From the cell containing the given text, extract its center point as (X, Y) coordinate. 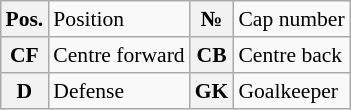
GK (212, 91)
CB (212, 55)
Pos. (24, 19)
Goalkeeper (291, 91)
Position (118, 19)
Centre forward (118, 55)
D (24, 91)
CF (24, 55)
№ (212, 19)
Defense (118, 91)
Centre back (291, 55)
Cap number (291, 19)
